Detect which cell encompasses the target text, then output its [x, y] center coordinate. 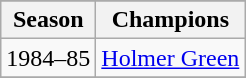
Holmer Green [170, 58]
1984–85 [48, 58]
Champions [170, 20]
Season [48, 20]
